From the cell containing the given text, extract its center point as [X, Y] coordinate. 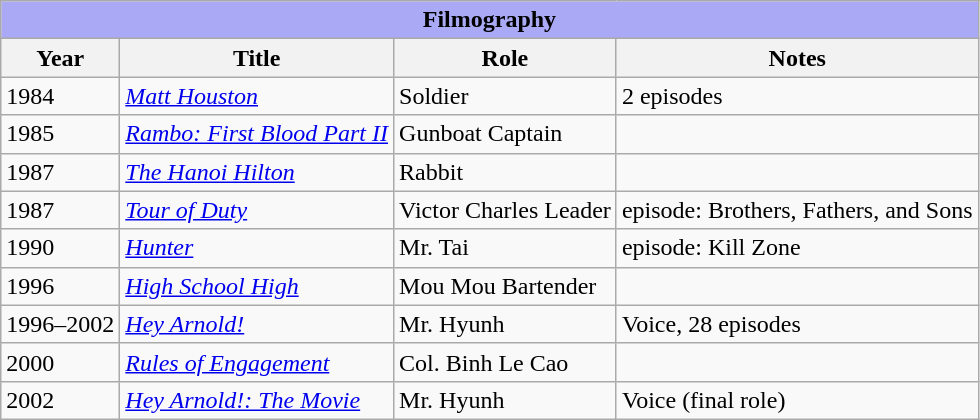
Col. Binh Le Cao [506, 362]
Hunter [257, 248]
episode: Brothers, Fathers, and Sons [797, 210]
The Hanoi Hilton [257, 172]
Victor Charles Leader [506, 210]
Matt Houston [257, 96]
Mou Mou Bartender [506, 286]
Voice, 28 episodes [797, 324]
Year [60, 58]
Role [506, 58]
Rabbit [506, 172]
High School High [257, 286]
1984 [60, 96]
2 episodes [797, 96]
Notes [797, 58]
Gunboat Captain [506, 134]
1990 [60, 248]
Rambo: First Blood Part II [257, 134]
Soldier [506, 96]
Voice (final role) [797, 400]
1996–2002 [60, 324]
Title [257, 58]
2002 [60, 400]
Mr. Tai [506, 248]
Tour of Duty [257, 210]
episode: Kill Zone [797, 248]
Hey Arnold!: The Movie [257, 400]
1985 [60, 134]
Rules of Engagement [257, 362]
Filmography [490, 20]
1996 [60, 286]
Hey Arnold! [257, 324]
2000 [60, 362]
